Determine the (X, Y) coordinate at the center of the cell enclosing the given text.  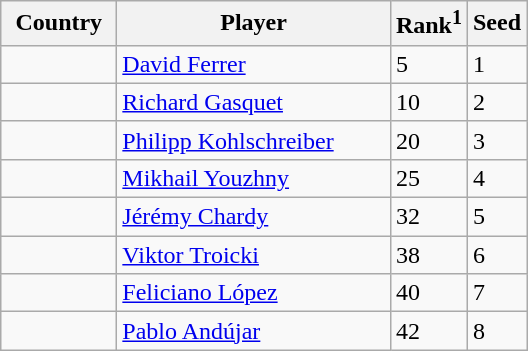
Philipp Kohlschreiber (254, 140)
Player (254, 24)
3 (496, 140)
Feliciano López (254, 293)
1 (496, 64)
20 (428, 140)
2 (496, 102)
10 (428, 102)
Mikhail Youzhny (254, 178)
Seed (496, 24)
4 (496, 178)
32 (428, 217)
38 (428, 255)
8 (496, 331)
Country (59, 24)
Richard Gasquet (254, 102)
42 (428, 331)
6 (496, 255)
25 (428, 178)
Jérémy Chardy (254, 217)
40 (428, 293)
David Ferrer (254, 64)
Pablo Andújar (254, 331)
7 (496, 293)
Viktor Troicki (254, 255)
Rank1 (428, 24)
